Provide the (X, Y) coordinate of the cell's center where the given text is located.  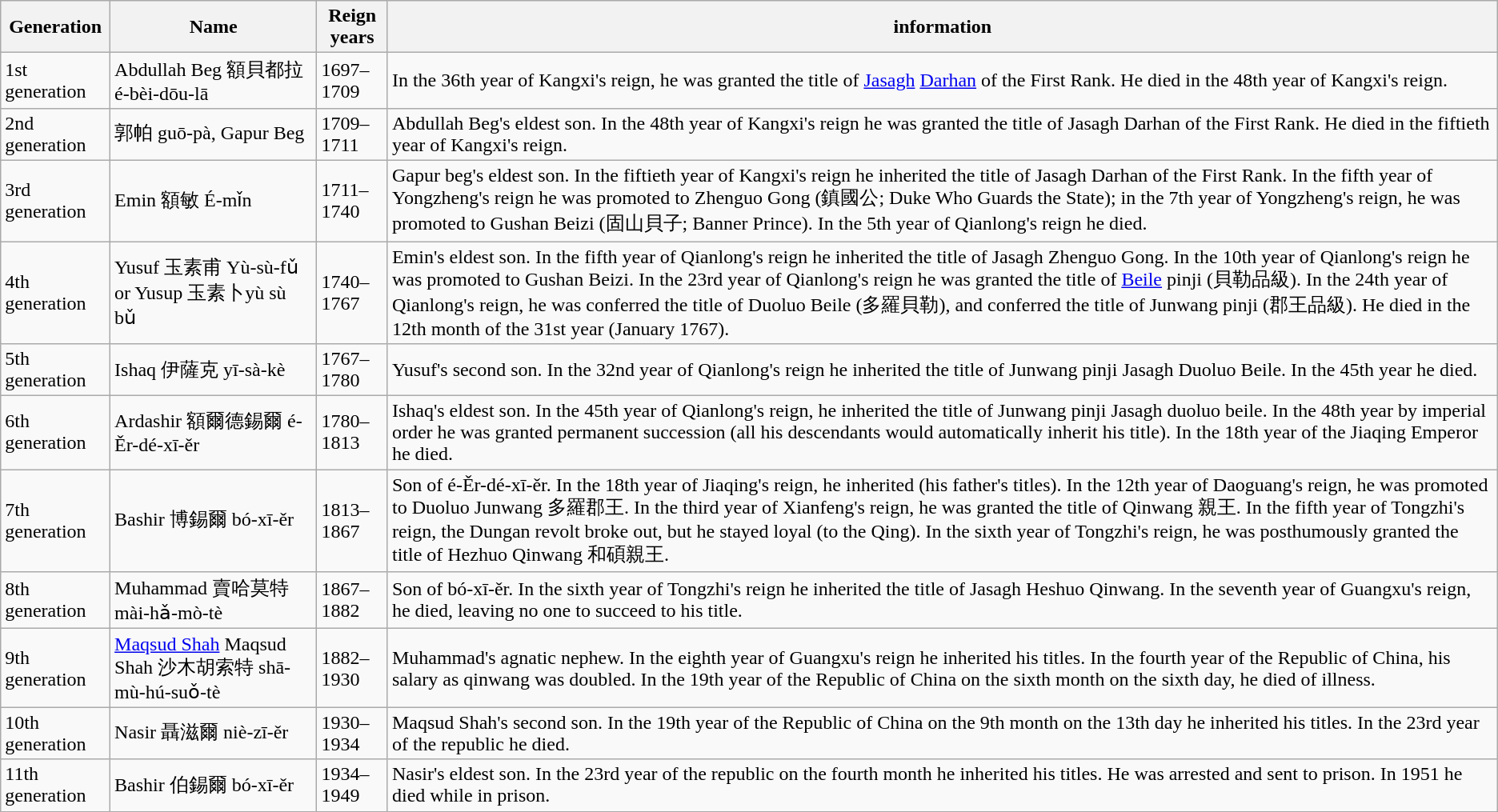
2nd generation (56, 134)
Name (214, 27)
1930–1934 (352, 733)
3rd generation (56, 200)
Yusuf 玉素甫 Yù-sù-fǔ or Yusup 玉素卜yù sù bǔ (214, 293)
7th generation (56, 521)
6th generation (56, 433)
1767–1780 (352, 370)
In the 36th year of Kangxi's reign, he was granted the title of Jasagh Darhan of the First Rank. He died in the 48th year of Kangxi's reign. (943, 81)
Muhammad 賣哈莫特 mài-hǎ-mò-tè (214, 600)
Reign years (352, 27)
1867–1882 (352, 600)
11th generation (56, 786)
information (943, 27)
9th generation (56, 668)
1709–1711 (352, 134)
1934–1949 (352, 786)
郭帕 guō-pà, Gapur Beg (214, 134)
Bashir 博錫爾 bó-xī-ěr (214, 521)
5th generation (56, 370)
Generation (56, 27)
Ardashir 額爾德錫爾 é-Ěr-dé-xī-ěr (214, 433)
Emin 額敏 É-mǐn (214, 200)
1813–1867 (352, 521)
1882–1930 (352, 668)
1711–1740 (352, 200)
10th generation (56, 733)
1697–1709 (352, 81)
Yusuf's second son. In the 32nd year of Qianlong's reign he inherited the title of Junwang pinji Jasagh Duoluo Beile. In the 45th year he died. (943, 370)
1st generation (56, 81)
8th generation (56, 600)
Abdullah Beg 額貝都拉 é-bèi-dōu-lā (214, 81)
Nasir 聶滋爾 niè-zī-ěr (214, 733)
4th generation (56, 293)
Bashir 伯錫爾 bó-xī-ěr (214, 786)
1780–1813 (352, 433)
Ishaq 伊薩克 yī-sà-kè (214, 370)
Maqsud Shah Maqsud Shah 沙木胡索特 shā-mù-hú-suǒ-tè (214, 668)
1740–1767 (352, 293)
